Scan for the cell matching the given text and deliver its [x, y] coordinate at center. 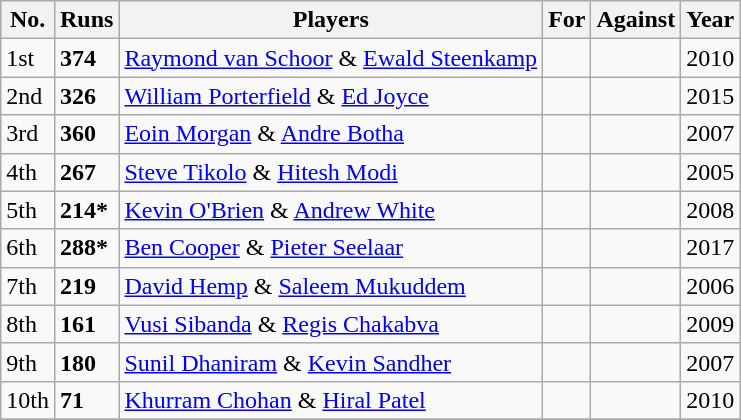
2015 [710, 96]
David Hemp & Saleem Mukuddem [331, 286]
2006 [710, 286]
374 [86, 58]
Against [636, 20]
219 [86, 286]
267 [86, 172]
7th [28, 286]
5th [28, 210]
Runs [86, 20]
Eoin Morgan & Andre Botha [331, 134]
Players [331, 20]
6th [28, 248]
2009 [710, 324]
10th [28, 400]
2005 [710, 172]
326 [86, 96]
Ben Cooper & Pieter Seelaar [331, 248]
William Porterfield & Ed Joyce [331, 96]
214* [86, 210]
3rd [28, 134]
161 [86, 324]
Raymond van Schoor & Ewald Steenkamp [331, 58]
Khurram Chohan & Hiral Patel [331, 400]
9th [28, 362]
360 [86, 134]
Year [710, 20]
8th [28, 324]
2nd [28, 96]
288* [86, 248]
Vusi Sibanda & Regis Chakabva [331, 324]
180 [86, 362]
For [567, 20]
4th [28, 172]
2017 [710, 248]
2008 [710, 210]
Steve Tikolo & Hitesh Modi [331, 172]
Sunil Dhaniram & Kevin Sandher [331, 362]
71 [86, 400]
1st [28, 58]
No. [28, 20]
Kevin O'Brien & Andrew White [331, 210]
